Identify which cell holds the provided text, then report its [X, Y] central coordinate. 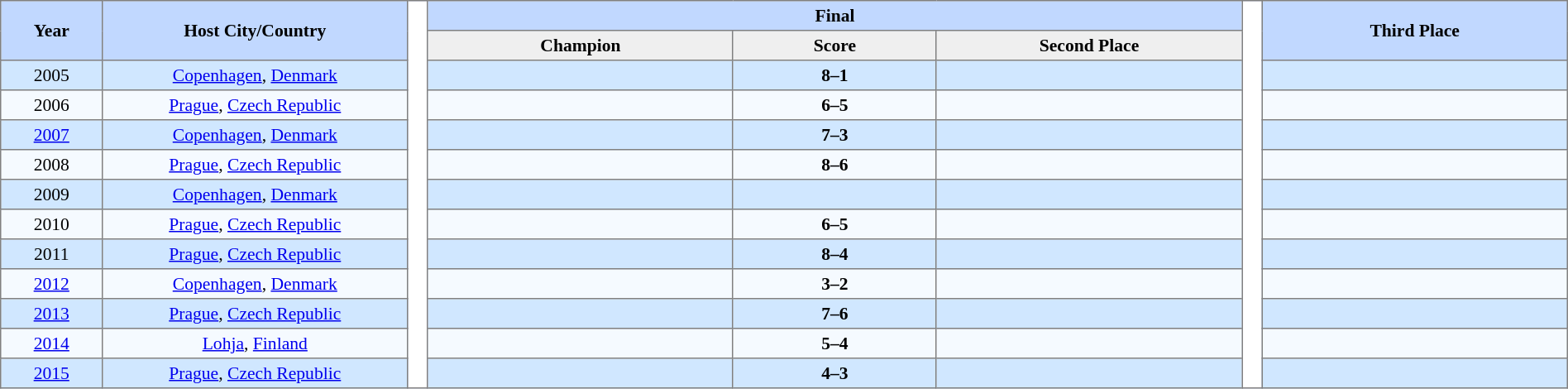
2013 [51, 314]
Final [834, 16]
2005 [51, 75]
3–2 [834, 284]
4–3 [834, 373]
Score [834, 46]
Year [51, 31]
Champion [581, 46]
Lohja, Finland [255, 343]
2010 [51, 224]
7–6 [834, 314]
2014 [51, 343]
8–6 [834, 165]
2012 [51, 284]
7–3 [834, 135]
2015 [51, 373]
2011 [51, 254]
8–1 [834, 75]
2006 [51, 105]
2009 [51, 194]
5–4 [834, 343]
2008 [51, 165]
Host City/Country [255, 31]
2007 [51, 135]
Second Place [1088, 46]
Third Place [1414, 31]
8–4 [834, 254]
